Output the [X, Y] coordinate of the center of the cell containing the given text.  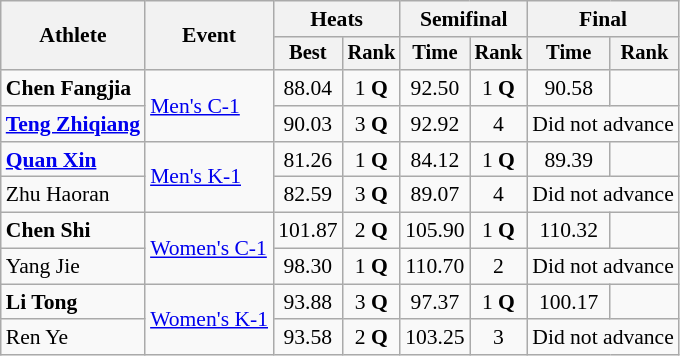
84.12 [434, 160]
101.87 [308, 231]
Men's C-1 [209, 106]
93.58 [308, 338]
Zhu Haoran [73, 195]
Men's K-1 [209, 178]
93.88 [308, 302]
92.50 [434, 88]
82.59 [308, 195]
110.70 [434, 267]
89.39 [568, 160]
Semifinal [464, 19]
Athlete [73, 36]
92.92 [434, 124]
105.90 [434, 231]
97.37 [434, 302]
Best [308, 54]
3 [499, 338]
Ren Ye [73, 338]
Event [209, 36]
Yang Jie [73, 267]
Chen Shi [73, 231]
Women's C-1 [209, 248]
110.32 [568, 231]
100.17 [568, 302]
81.26 [308, 160]
90.03 [308, 124]
103.25 [434, 338]
88.04 [308, 88]
Final [603, 19]
Heats [336, 19]
98.30 [308, 267]
Chen Fangjia [73, 88]
Li Tong [73, 302]
Women's K-1 [209, 320]
Teng Zhiqiang [73, 124]
89.07 [434, 195]
90.58 [568, 88]
Quan Xin [73, 160]
2 [499, 267]
